For the text-containing cell, return its midpoint in (x, y) coordinate format. 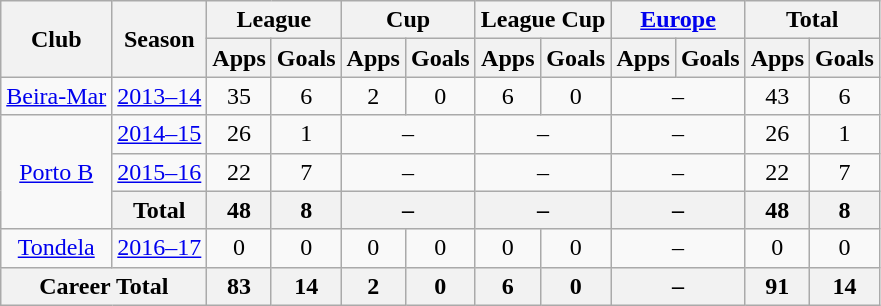
2016–17 (160, 248)
91 (777, 286)
Career Total (104, 286)
Club (56, 39)
League Cup (543, 20)
Europe (678, 20)
2014–15 (160, 134)
Porto B (56, 172)
83 (239, 286)
Season (160, 39)
35 (239, 96)
Cup (408, 20)
Beira-Mar (56, 96)
League (274, 20)
43 (777, 96)
2015–16 (160, 172)
2013–14 (160, 96)
Tondela (56, 248)
